Return the [x, y] coordinate for the center point of the cell that contains the specified text.  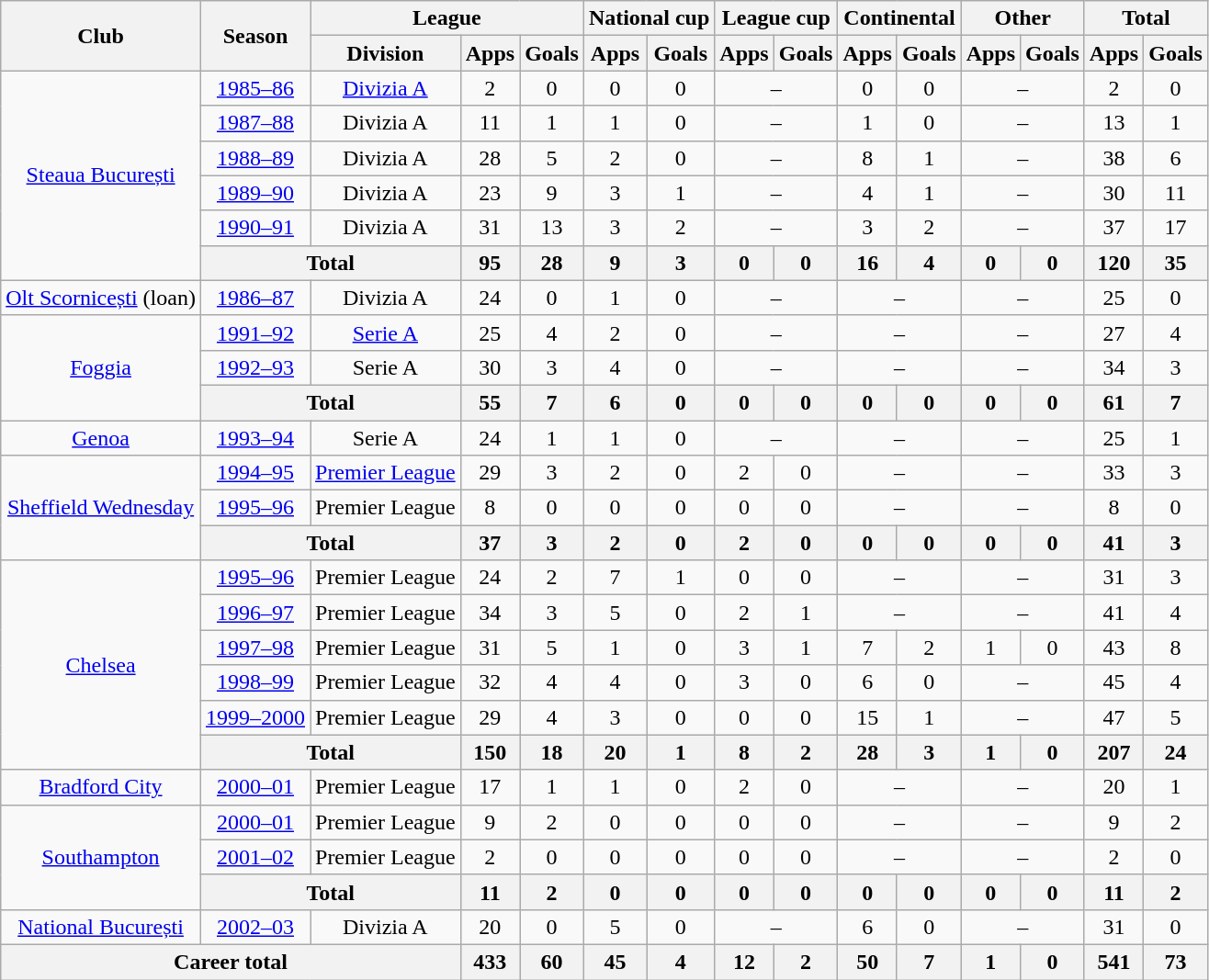
1999–2000 [255, 717]
55 [490, 402]
Season [255, 36]
1985–86 [255, 88]
Sheffield Wednesday [101, 508]
1996–97 [255, 613]
43 [1113, 648]
1986–87 [255, 298]
1992–93 [255, 367]
60 [552, 962]
61 [1113, 402]
Continental [899, 18]
150 [490, 752]
National cup [649, 18]
73 [1176, 962]
Foggia [101, 367]
433 [490, 962]
Division [386, 53]
1991–92 [255, 332]
50 [867, 962]
Chelsea [101, 665]
16 [867, 263]
Club [101, 36]
15 [867, 717]
38 [1113, 158]
23 [490, 193]
47 [1113, 717]
35 [1176, 263]
32 [490, 682]
1997–98 [255, 648]
Other [1023, 18]
207 [1113, 752]
1989–90 [255, 193]
National București [101, 927]
Bradford City [101, 787]
1990–91 [255, 228]
2001–02 [255, 857]
1993–94 [255, 438]
League cup [776, 18]
Career total [231, 962]
Southampton [101, 857]
Steaua București [101, 175]
120 [1113, 263]
1988–89 [255, 158]
1987–88 [255, 123]
33 [1113, 473]
27 [1113, 332]
Olt Scornicești (loan) [101, 298]
95 [490, 263]
18 [552, 752]
Genoa [101, 438]
541 [1113, 962]
12 [744, 962]
League [447, 18]
2002–03 [255, 927]
1994–95 [255, 473]
1998–99 [255, 682]
